Search for the cell housing the specified text and yield its (x, y) center coordinate. 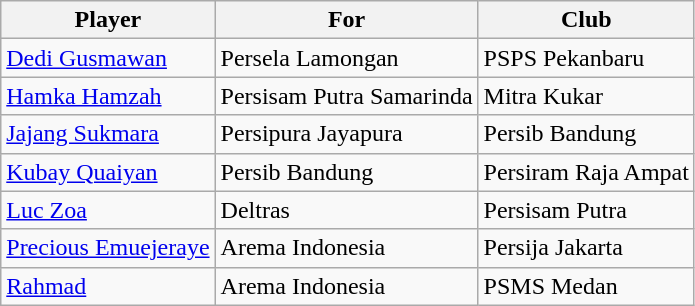
Club (586, 20)
Deltras (346, 210)
Kubay Quaiyan (108, 172)
Persisam Putra Samarinda (346, 96)
Dedi Gusmawan (108, 58)
PSPS Pekanbaru (586, 58)
Persija Jakarta (586, 248)
Player (108, 20)
Persela Lamongan (346, 58)
Mitra Kukar (586, 96)
Jajang Sukmara (108, 134)
Hamka Hamzah (108, 96)
PSMS Medan (586, 286)
Persiram Raja Ampat (586, 172)
Persipura Jayapura (346, 134)
Luc Zoa (108, 210)
For (346, 20)
Precious Emuejeraye (108, 248)
Persisam Putra (586, 210)
Rahmad (108, 286)
